Extract the (x, y) coordinate from the center of the cell holding the provided text.  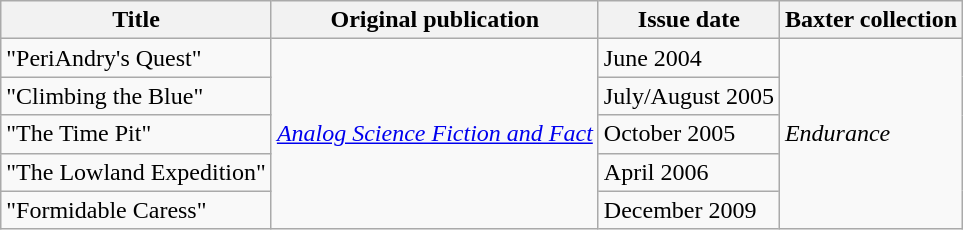
"Formidable Caress" (136, 210)
Original publication (434, 20)
"The Lowland Expedition" (136, 172)
June 2004 (688, 58)
April 2006 (688, 172)
December 2009 (688, 210)
"Climbing the Blue" (136, 96)
July/August 2005 (688, 96)
"PeriAndry's Quest" (136, 58)
Endurance (870, 134)
"The Time Pit" (136, 134)
Issue date (688, 20)
October 2005 (688, 134)
Title (136, 20)
Analog Science Fiction and Fact (434, 134)
Baxter collection (870, 20)
